Capture the cell that displays the provided text and extract its (x, y) central coordinate. 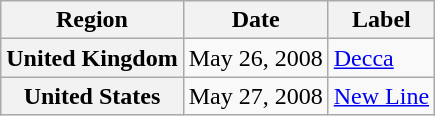
United Kingdom (92, 58)
Region (92, 20)
Label (381, 20)
Decca (381, 58)
Date (256, 20)
May 27, 2008 (256, 96)
May 26, 2008 (256, 58)
United States (92, 96)
New Line (381, 96)
